Detect which cell encompasses the target text, then output its (x, y) center coordinate. 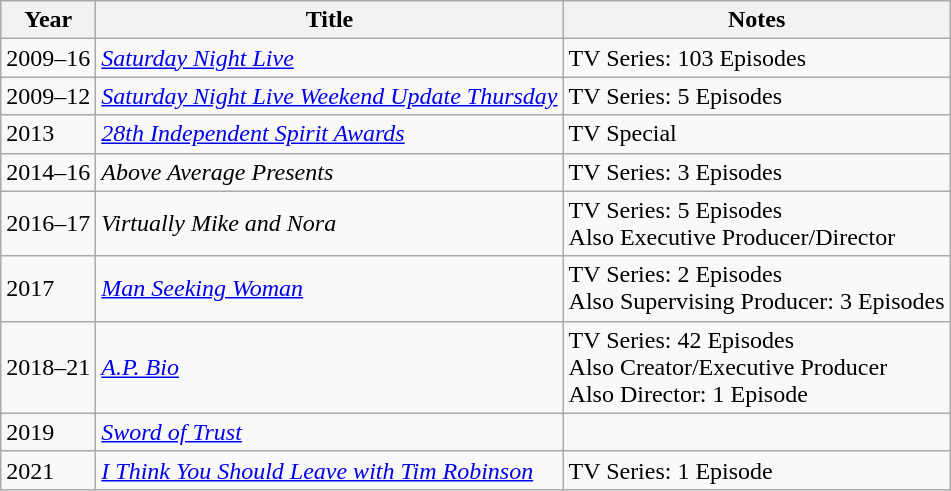
Man Seeking Woman (330, 288)
TV Special (756, 134)
TV Series: 2 EpisodesAlso Supervising Producer: 3 Episodes (756, 288)
2017 (48, 288)
2018–21 (48, 367)
2016–17 (48, 224)
Title (330, 20)
2009–12 (48, 96)
Virtually Mike and Nora (330, 224)
2009–16 (48, 58)
2013 (48, 134)
TV Series: 103 Episodes (756, 58)
TV Series: 42 EpisodesAlso Creator/Executive ProducerAlso Director: 1 Episode (756, 367)
I Think You Should Leave with Tim Robinson (330, 470)
TV Series: 3 Episodes (756, 172)
2014–16 (48, 172)
2021 (48, 470)
Sword of Trust (330, 432)
Saturday Night Live Weekend Update Thursday (330, 96)
TV Series: 1 Episode (756, 470)
TV Series: 5 EpisodesAlso Executive Producer/Director (756, 224)
A.P. Bio (330, 367)
TV Series: 5 Episodes (756, 96)
2019 (48, 432)
Year (48, 20)
Above Average Presents (330, 172)
28th Independent Spirit Awards (330, 134)
Saturday Night Live (330, 58)
Notes (756, 20)
